Find where the given text appears and provide that cell's center as (x, y) coordinate. 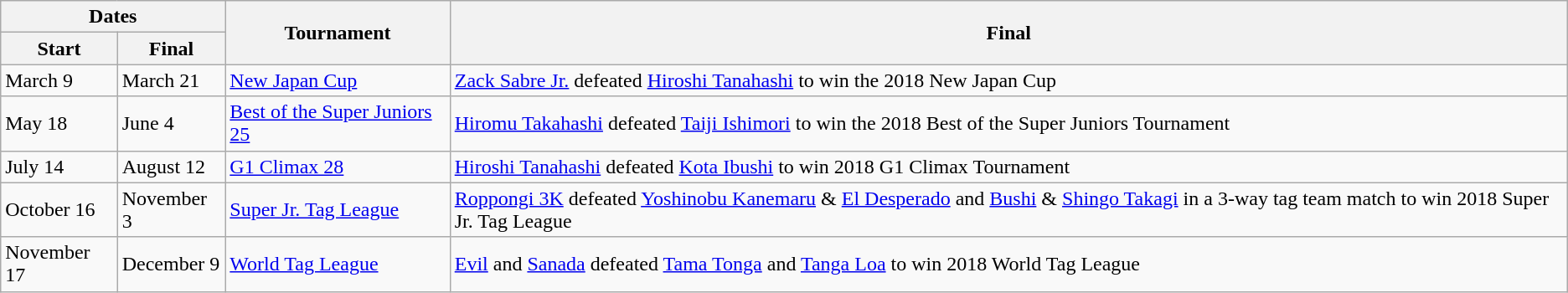
Start (59, 49)
Roppongi 3K defeated Yoshinobu Kanemaru & El Desperado and Bushi & Shingo Takagi in a 3-way tag team match to win 2018 Super Jr. Tag League (1008, 209)
Best of the Super Juniors 25 (338, 124)
November 17 (59, 265)
July 14 (59, 167)
November 3 (171, 209)
New Japan Cup (338, 80)
G1 Climax 28 (338, 167)
March 21 (171, 80)
May 18 (59, 124)
Dates (113, 17)
October 16 (59, 209)
June 4 (171, 124)
Super Jr. Tag League (338, 209)
March 9 (59, 80)
August 12 (171, 167)
Evil and Sanada defeated Tama Tonga and Tanga Loa to win 2018 World Tag League (1008, 265)
Zack Sabre Jr. defeated Hiroshi Tanahashi to win the 2018 New Japan Cup (1008, 80)
Hiromu Takahashi defeated Taiji Ishimori to win the 2018 Best of the Super Juniors Tournament (1008, 124)
Tournament (338, 33)
World Tag League (338, 265)
December 9 (171, 265)
Hiroshi Tanahashi defeated Kota Ibushi to win 2018 G1 Climax Tournament (1008, 167)
